Output the (X, Y) coordinate of the center of the cell containing the given text.  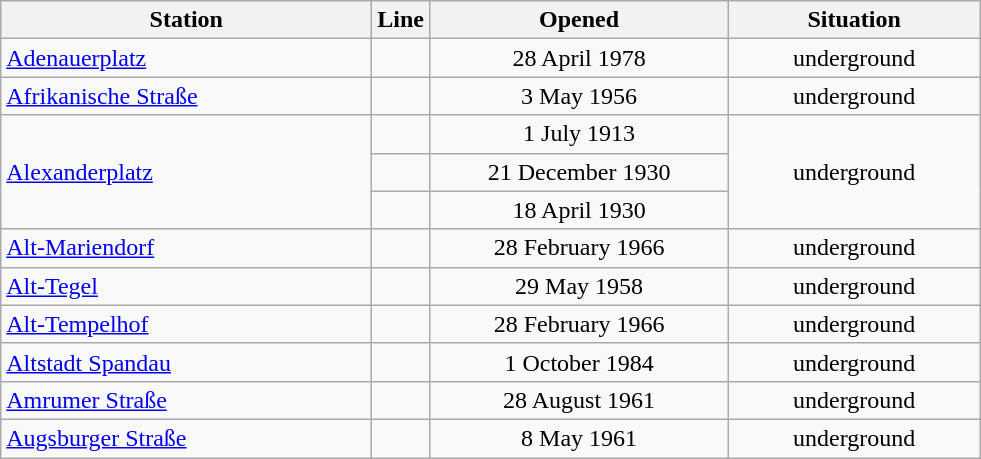
8 May 1961 (580, 438)
Altstadt Spandau (186, 362)
Station (186, 20)
1 October 1984 (580, 362)
Alexanderplatz (186, 172)
28 August 1961 (580, 400)
Augsburger Straße (186, 438)
28 April 1978 (580, 58)
18 April 1930 (580, 210)
Alt-Tempelhof (186, 324)
Alt-Tegel (186, 286)
Alt-Mariendorf (186, 248)
3 May 1956 (580, 96)
Opened (580, 20)
Afrikanische Straße (186, 96)
1 July 1913 (580, 134)
29 May 1958 (580, 286)
Situation (854, 20)
21 December 1930 (580, 172)
Adenauerplatz (186, 58)
Line (401, 20)
Amrumer Straße (186, 400)
